Return the [x, y] coordinate for the center point of the cell that contains the specified text.  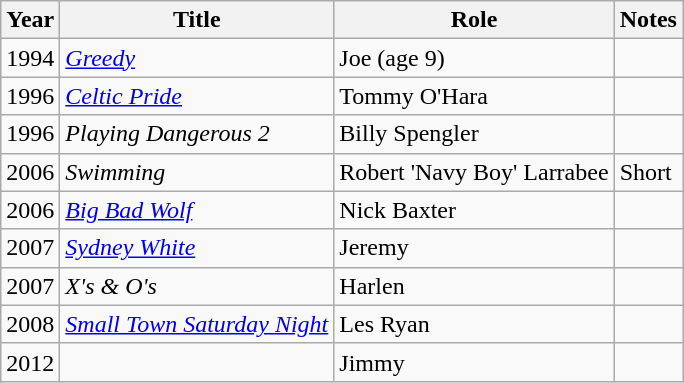
Role [474, 20]
Small Town Saturday Night [197, 324]
Nick Baxter [474, 210]
Sydney White [197, 248]
1994 [30, 58]
Swimming [197, 172]
Les Ryan [474, 324]
Celtic Pride [197, 96]
Jeremy [474, 248]
Title [197, 20]
Billy Spengler [474, 134]
Playing Dangerous 2 [197, 134]
Greedy [197, 58]
Robert 'Navy Boy' Larrabee [474, 172]
Short [648, 172]
Jimmy [474, 362]
Harlen [474, 286]
Notes [648, 20]
Big Bad Wolf [197, 210]
2012 [30, 362]
Year [30, 20]
X's & O's [197, 286]
Tommy O'Hara [474, 96]
2008 [30, 324]
Joe (age 9) [474, 58]
